Determine the [x, y] coordinate at the center of the cell enclosing the given text.  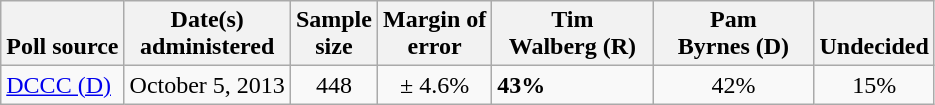
PamByrnes (D) [734, 34]
43% [572, 85]
October 5, 2013 [207, 85]
Margin oferror [434, 34]
Poll source [62, 34]
42% [734, 85]
TimWalberg (R) [572, 34]
± 4.6% [434, 85]
DCCC (D) [62, 85]
15% [874, 85]
448 [334, 85]
Date(s)administered [207, 34]
Undecided [874, 34]
Samplesize [334, 34]
